Return (X, Y) of the center of cell containing provided text 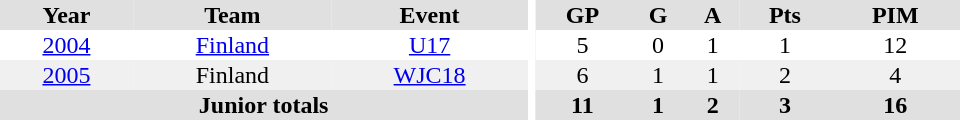
G (658, 15)
6 (582, 75)
2005 (66, 75)
3 (784, 105)
A (712, 15)
5 (582, 45)
16 (895, 105)
12 (895, 45)
Year (66, 15)
2004 (66, 45)
Team (232, 15)
U17 (430, 45)
GP (582, 15)
PIM (895, 15)
Junior totals (264, 105)
4 (895, 75)
Event (430, 15)
11 (582, 105)
0 (658, 45)
Pts (784, 15)
WJC18 (430, 75)
